Output the (x, y) coordinate of the center of the cell containing the given text.  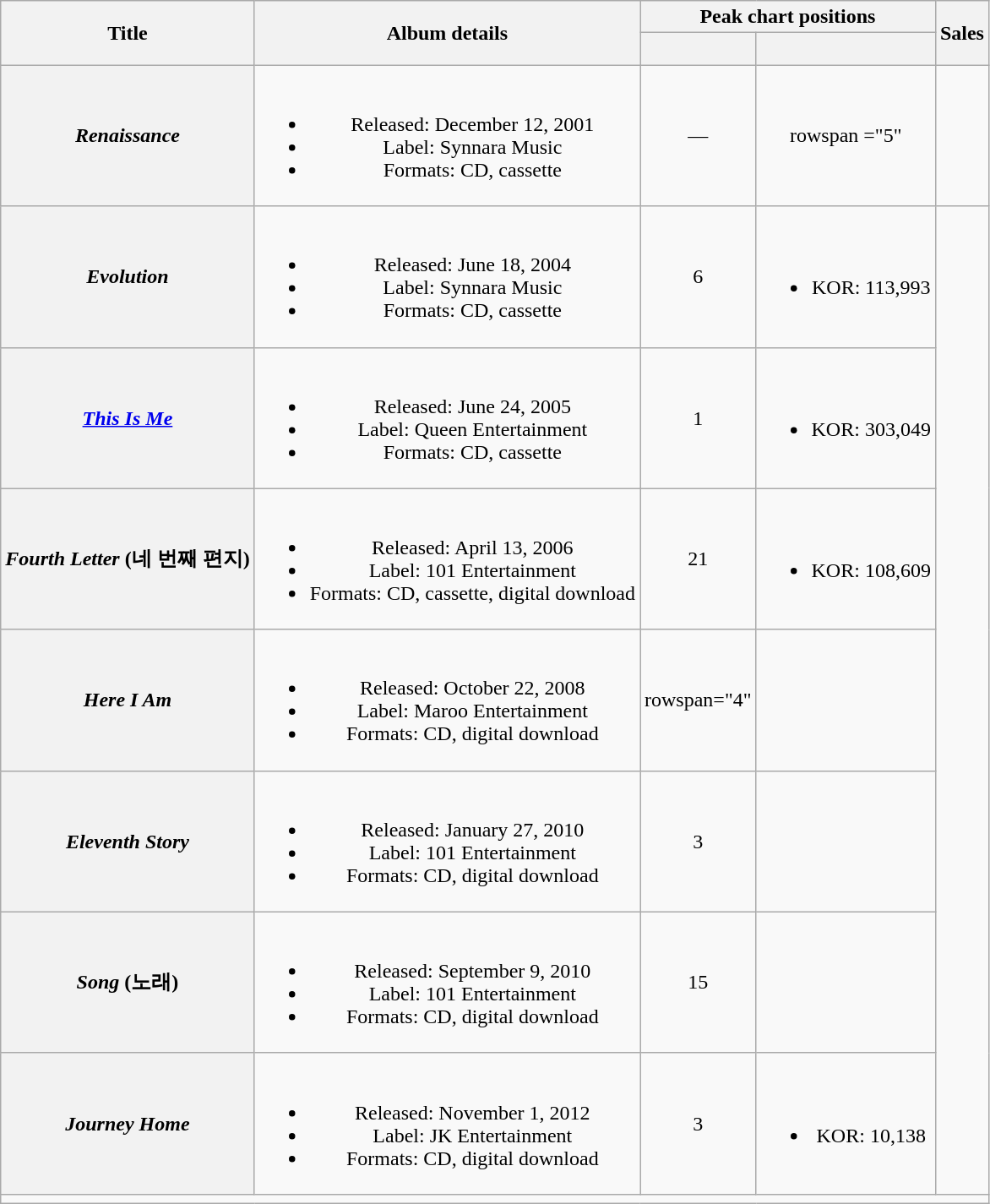
KOR: 10,138 (846, 1124)
Evolution (128, 277)
This Is Me (128, 417)
Released: June 18, 2004Label: Synnara MusicFormats: CD, cassette (447, 277)
21 (699, 559)
Released: September 9, 2010Label: 101 EntertainmentFormats: CD, digital download (447, 982)
6 (699, 277)
Released: January 27, 2010Label: 101 EntertainmentFormats: CD, digital download (447, 842)
Released: June 24, 2005Label: Queen EntertainmentFormats: CD, cassette (447, 417)
Peak chart positions (788, 17)
Renaissance (128, 135)
rowspan ="5" (846, 135)
1 (699, 417)
Title (128, 33)
Released: November 1, 2012Label: JK EntertainmentFormats: CD, digital download (447, 1124)
Released: December 12, 2001Label: Synnara MusicFormats: CD, cassette (447, 135)
Fourth Letter (네 번째 편지) (128, 559)
KOR: 303,049 (846, 417)
Album details (447, 33)
15 (699, 982)
Here I Am (128, 700)
KOR: 108,609 (846, 559)
Released: April 13, 2006Label: 101 EntertainmentFormats: CD, cassette, digital download (447, 559)
Eleventh Story (128, 842)
Released: October 22, 2008Label: Maroo EntertainmentFormats: CD, digital download (447, 700)
Song (노래) (128, 982)
— (699, 135)
Sales (961, 33)
rowspan="4" (699, 700)
Journey Home (128, 1124)
KOR: 113,993 (846, 277)
